Identify which cell holds the provided text, then report its (X, Y) central coordinate. 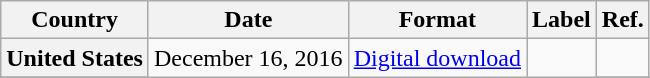
December 16, 2016 (248, 58)
Ref. (622, 20)
Digital download (437, 58)
Label (562, 20)
Date (248, 20)
Country (75, 20)
United States (75, 58)
Format (437, 20)
